Scan for the cell matching the given text and deliver its [X, Y] coordinate at center. 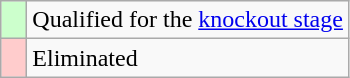
Qualified for the knockout stage [188, 20]
Eliminated [188, 58]
